Determine the [x, y] coordinate at the center of the cell enclosing the given text.  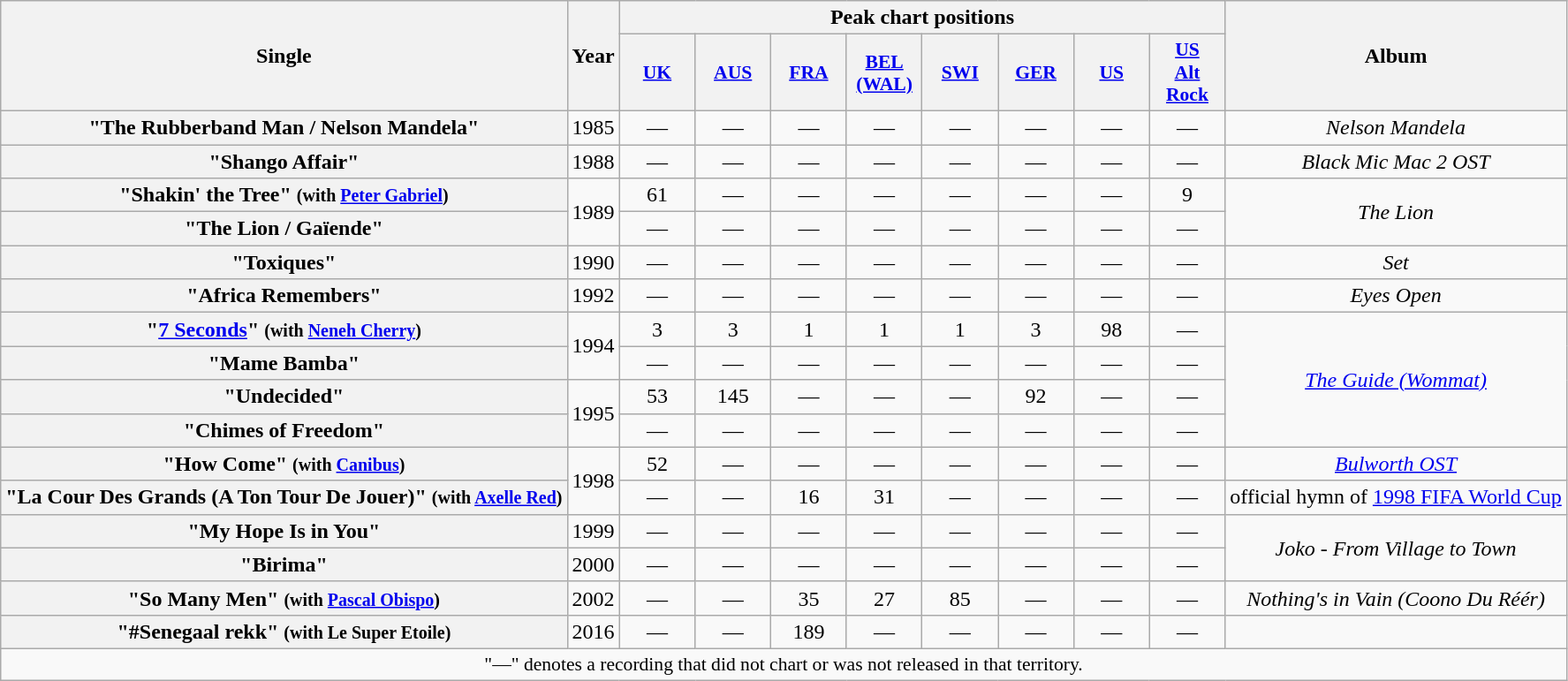
"7 Seconds" (with Neneh Cherry) [284, 329]
1988 [594, 162]
"The Lion / Gaïende" [284, 229]
"My Hope Is in You" [284, 531]
98 [1111, 329]
Joko - From Village to Town [1396, 548]
"Undecided" [284, 397]
1994 [594, 346]
Nelson Mandela [1396, 127]
1998 [594, 480]
85 [960, 598]
61 [657, 195]
1990 [594, 262]
2000 [594, 564]
1985 [594, 127]
BEL(WAL) [884, 72]
USAlt Rock [1187, 72]
The Guide (Wommat) [1396, 380]
"Shakin' the Tree" (with Peter Gabriel) [284, 195]
Single [284, 57]
US [1111, 72]
"—" denotes a recording that did not chart or was not released in that territory. [784, 664]
Set [1396, 262]
SWI [960, 72]
AUS [733, 72]
UK [657, 72]
16 [809, 497]
1992 [594, 296]
92 [1036, 397]
"So Many Men" (with Pascal Obispo) [284, 598]
"Toxiques" [284, 262]
2016 [594, 632]
Eyes Open [1396, 296]
53 [657, 397]
"How Come" (with Canibus) [284, 464]
"Africa Remembers" [284, 296]
Album [1396, 57]
1989 [594, 212]
1999 [594, 531]
52 [657, 464]
official hymn of 1998 FIFA World Cup [1396, 497]
"La Cour Des Grands (A Ton Tour De Jouer)" (with Axelle Red) [284, 497]
189 [809, 632]
The Lion [1396, 212]
35 [809, 598]
27 [884, 598]
GER [1036, 72]
"The Rubberband Man / Nelson Mandela" [284, 127]
9 [1187, 195]
"Chimes of Freedom" [284, 430]
Peak chart positions [922, 18]
"Shango Affair" [284, 162]
1995 [594, 413]
Bulworth OST [1396, 464]
145 [733, 397]
Year [594, 57]
31 [884, 497]
"Birima" [284, 564]
"#Senegaal rekk" (with Le Super Etoile) [284, 632]
2002 [594, 598]
FRA [809, 72]
"Mame Bamba" [284, 363]
Nothing's in Vain (Coono Du Réér) [1396, 598]
Black Mic Mac 2 OST [1396, 162]
